Search for the cell housing the specified text and yield its (X, Y) center coordinate. 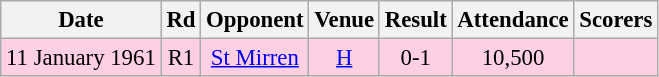
0-1 (416, 58)
10,500 (513, 58)
11 January 1961 (81, 58)
R1 (181, 58)
Rd (181, 20)
Date (81, 20)
Venue (344, 20)
Opponent (255, 20)
Result (416, 20)
Scorers (616, 20)
H (344, 58)
Attendance (513, 20)
St Mirren (255, 58)
